Detect which cell encompasses the target text, then output its (X, Y) center coordinate. 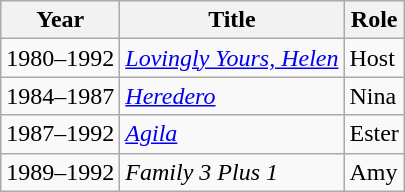
Host (374, 58)
1984–1987 (60, 96)
Lovingly Yours, Helen (232, 58)
Role (374, 20)
Heredero (232, 96)
Agila (232, 134)
Title (232, 20)
1989–1992 (60, 172)
1987–1992 (60, 134)
Amy (374, 172)
Nina (374, 96)
1980–1992 (60, 58)
Year (60, 20)
Ester (374, 134)
Family 3 Plus 1 (232, 172)
